Determine the (x, y) coordinate at the center of the cell enclosing the given text.  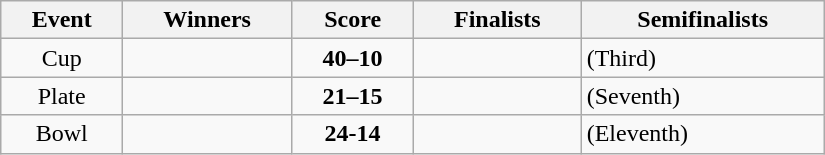
24-14 (353, 134)
(Seventh) (702, 96)
(Eleventh) (702, 134)
Score (353, 20)
Finalists (498, 20)
Plate (62, 96)
Cup (62, 58)
Semifinalists (702, 20)
Bowl (62, 134)
(Third) (702, 58)
21–15 (353, 96)
Event (62, 20)
Winners (208, 20)
40–10 (353, 58)
